Scan for the cell matching the given text and deliver its (X, Y) coordinate at center. 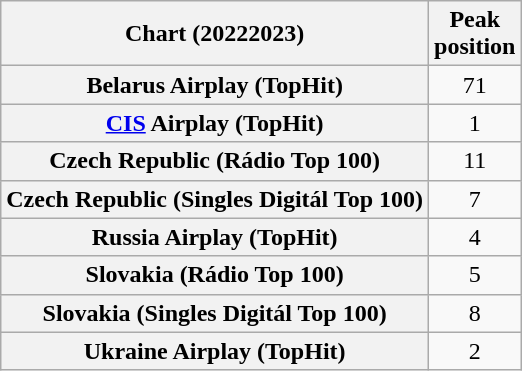
4 (475, 237)
Czech Republic (Singles Digitál Top 100) (215, 199)
Czech Republic (Rádio Top 100) (215, 161)
71 (475, 85)
Russia Airplay (TopHit) (215, 237)
Belarus Airplay (TopHit) (215, 85)
2 (475, 351)
7 (475, 199)
5 (475, 275)
Ukraine Airplay (TopHit) (215, 351)
8 (475, 313)
1 (475, 123)
Slovakia (Singles Digitál Top 100) (215, 313)
11 (475, 161)
CIS Airplay (TopHit) (215, 123)
Chart (20222023) (215, 34)
Slovakia (Rádio Top 100) (215, 275)
Peakposition (475, 34)
